Scan for the cell matching the given text and deliver its [X, Y] coordinate at center. 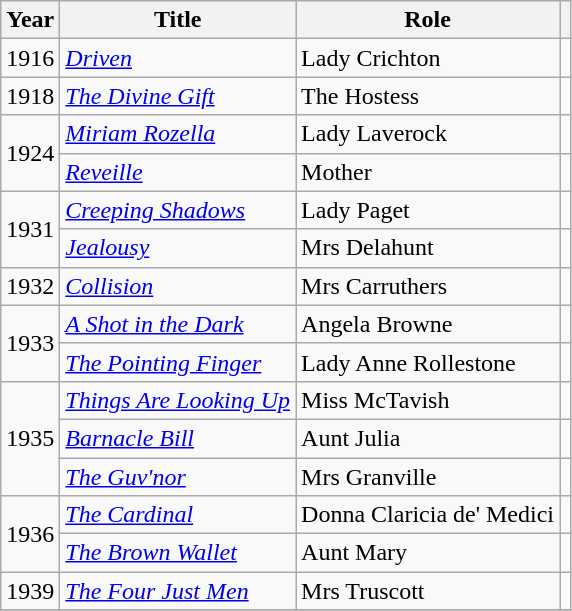
Mrs Delahunt [428, 248]
Lady Crichton [428, 58]
Barnacle Bill [178, 438]
Mrs Truscott [428, 591]
The Hostess [428, 96]
Year [30, 20]
The Pointing Finger [178, 362]
The Guv'nor [178, 477]
Title [178, 20]
Mrs Carruthers [428, 286]
Lady Anne Rollestone [428, 362]
The Brown Wallet [178, 553]
The Cardinal [178, 515]
1924 [30, 153]
The Four Just Men [178, 591]
Reveille [178, 172]
Creeping Shadows [178, 210]
1918 [30, 96]
1931 [30, 229]
1935 [30, 438]
Collision [178, 286]
Angela Browne [428, 324]
Driven [178, 58]
Donna Claricia de' Medici [428, 515]
Mrs Granville [428, 477]
Mother [428, 172]
Lady Laverock [428, 134]
1932 [30, 286]
Miriam Rozella [178, 134]
1936 [30, 534]
Role [428, 20]
Aunt Mary [428, 553]
Lady Paget [428, 210]
Aunt Julia [428, 438]
1939 [30, 591]
1933 [30, 343]
Miss McTavish [428, 400]
The Divine Gift [178, 96]
1916 [30, 58]
Things Are Looking Up [178, 400]
Jealousy [178, 248]
A Shot in the Dark [178, 324]
